Determine the [X, Y] coordinate at the center of the cell enclosing the given text.  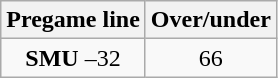
Pregame line [74, 20]
SMU –32 [74, 58]
66 [210, 58]
Over/under [210, 20]
